Detect which cell encompasses the target text, then output its (X, Y) center coordinate. 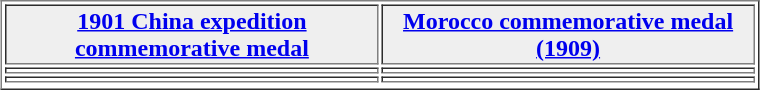
Morocco commemorative medal (1909) (568, 34)
1901 China expedition commemorative medal (192, 34)
